Extract the [X, Y] coordinate from the center of the cell holding the provided text.  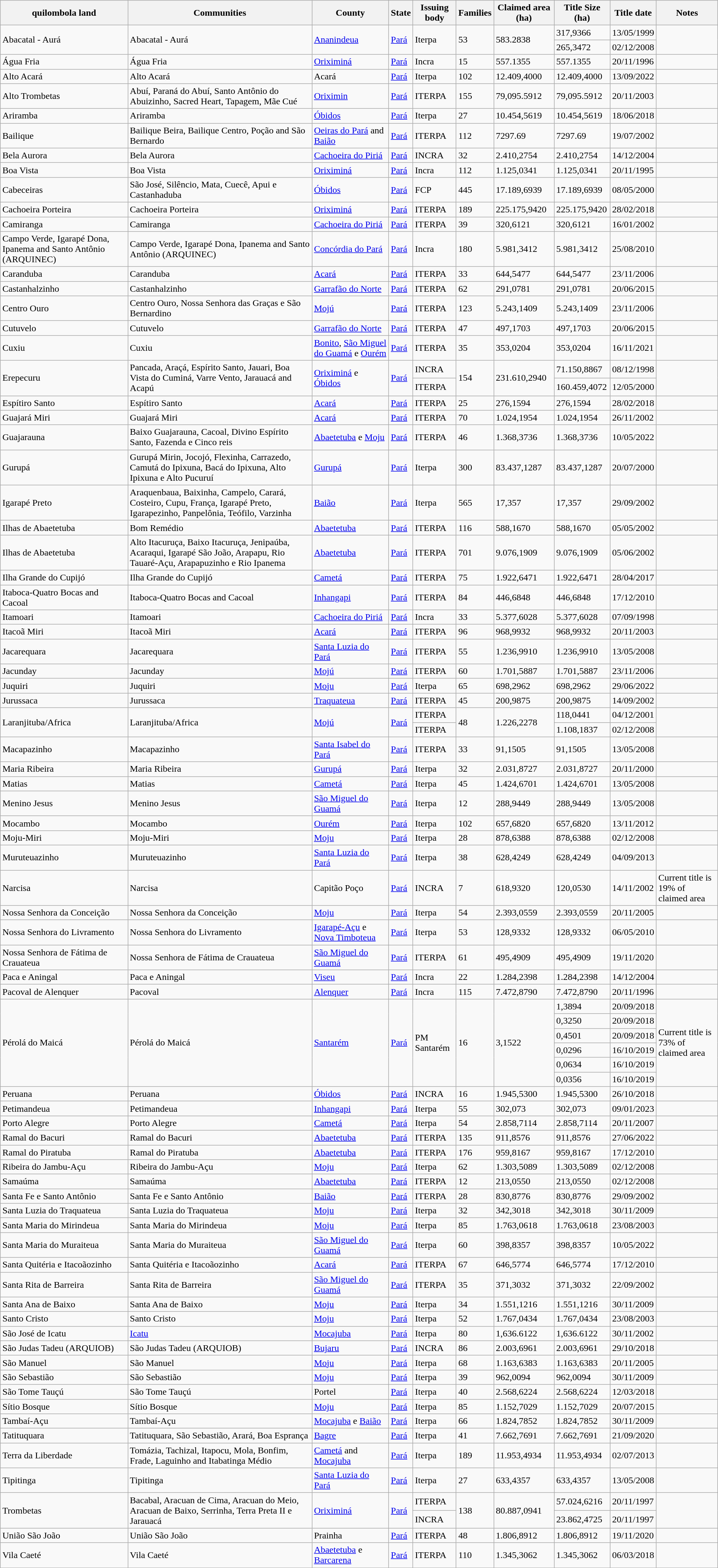
15 [475, 62]
14/11/2002 [633, 888]
06/03/2018 [633, 1555]
13/05/1999 [633, 33]
0,3250 [582, 1021]
Santa Isabel do Pará [350, 749]
18/06/2018 [633, 116]
71.150,8867 [582, 369]
Alto Trombetas [64, 96]
29/10/2018 [633, 1348]
Bom Remédio [220, 528]
Bonito, São Miguel do Guamá e Ourém [350, 348]
29/06/2022 [633, 686]
Oeiras do Pará and Baião [350, 136]
FCP [435, 189]
Oriximin [350, 96]
40 [475, 1392]
Abaetetuba e Moju [350, 437]
70 [475, 417]
Baixo Guajarauna, Cacoal, Divino Espírito Santo, Fazenda e Cinco reis [220, 437]
231.610,2940 [524, 378]
61 [475, 958]
04/12/2001 [633, 715]
20/07/2000 [633, 467]
04/09/2013 [633, 857]
Tatituquara [64, 1436]
13/11/2012 [633, 823]
Alto Itacuruça, Baixo Itacuruça, Jenipaúba, Acaraqui, Igarapé São João, Arapapu, Rio Tauaré-Açu, Arapapuzinho e Rio Ipanema [220, 552]
21/09/2020 [633, 1436]
30/11/2002 [633, 1333]
Capitão Poço [350, 888]
Bacabal, Aracuan de Cima, Aracuan do Meio, Aracuan de Baixo, Serrinha, Terra Preta II e Jarauacá [220, 1510]
County [350, 13]
Centro Ouro, Nossa Senhora das Graças e São Bernardino [220, 308]
16/11/2021 [633, 348]
Ananindeua [350, 40]
08/12/1998 [633, 369]
20/11/1995 [633, 170]
Igarapé Preto [64, 503]
1,3894 [582, 1006]
Bailique [64, 136]
26/11/2002 [633, 417]
Icatu [220, 1333]
0,0356 [582, 1079]
19/07/2002 [633, 136]
583.2838 [524, 40]
160.459,4072 [582, 387]
618,9320 [524, 888]
28/04/2017 [633, 577]
Pancada, Araçá, Espírito Santo, Jauari, Boa Vista do Cuminá, Varre Vento, Jarauacá and Acapú [220, 378]
Current title is 73% of claimed area [687, 1043]
84 [475, 597]
Bagre [350, 1436]
65 [475, 686]
Guajarauna [64, 437]
Oriximiná e Óbidos [350, 378]
116 [475, 528]
154 [475, 378]
300 [475, 467]
Title date [633, 13]
07/09/1998 [633, 617]
Current title is 19% of claimed area [687, 888]
1.226,2278 [524, 722]
Igarapé-Açu e Nova Timboteua [350, 932]
Cabeceiras [64, 189]
Araquenbaua, Baixinha, Campelo, Carará, Costeiro, Cupu, França, Igarapé Preto, Igarapezinho, Panpelônia, Teófilo, Varzinha [220, 503]
445 [475, 189]
180 [475, 249]
Traquateua [350, 700]
38 [475, 857]
05/06/2002 [633, 552]
Abuí, Paraná do Abuí, Santo Antônio do Abuizinho, Sacred Heart, Tapagem, Mãe Cué [220, 96]
08/05/2000 [633, 189]
123 [475, 308]
Bailique Beira, Bailique Centro, Poção and São Bernardo [220, 136]
41 [475, 1436]
22/09/2002 [633, 1284]
75 [475, 577]
80.887,0941 [524, 1510]
Alenquer [350, 992]
0,0296 [582, 1050]
68 [475, 1363]
Concórdia do Pará [350, 249]
96 [475, 632]
Tatituquara, São Sebastião, Arará, Boa Esprança [220, 1436]
20/11/2000 [633, 769]
09/01/2023 [633, 1108]
Centro Ouro [64, 308]
São José de Icatu [64, 1333]
25 [475, 403]
565 [475, 503]
Pacoval de Alenquer [64, 992]
13/09/2022 [633, 76]
47 [475, 328]
12/05/2000 [633, 387]
0,4501 [582, 1035]
120,0530 [582, 888]
0,0634 [582, 1065]
66 [475, 1421]
7 [475, 888]
05/05/2002 [633, 528]
20/11/2007 [633, 1123]
Families [475, 13]
80 [475, 1333]
115 [475, 992]
Prainha [350, 1535]
Terra da Liberdade [64, 1455]
02/07/2013 [633, 1455]
State [401, 13]
27/06/2022 [633, 1137]
Claimed area (ha) [524, 13]
Gurupá Mirin, Jocojó, Flexinha, Carrazedo, Camutá do Ipixuna, Bacá do Ipixuna, Alto Ipixuna e Alto Pucuruí [220, 467]
Abaetetuba e Barcarena [350, 1555]
317,9366 [582, 33]
20/07/2015 [633, 1407]
Bujaru [350, 1348]
Trombetas [64, 1510]
Cametá and Mocajuba [350, 1455]
PM Santarém [435, 1043]
265,3472 [582, 47]
176 [475, 1152]
12/03/2018 [633, 1392]
Tomázia, Tachizal, Itapocu, Mola, Bonfim, Frade, Laguinho and Itabatinga Médio [220, 1455]
701 [475, 552]
São José, Silêncio, Mata, Cuecê, Apui e Castanhaduba [220, 189]
quilombola land [64, 13]
Communities [220, 13]
06/05/2010 [633, 932]
135 [475, 1137]
Issuing body [435, 13]
Title Size (ha) [582, 13]
14/09/2002 [633, 700]
86 [475, 1348]
Mocajuba [350, 1333]
Mocajuba e Baião [350, 1421]
Notes [687, 13]
Erepecuru [64, 378]
52 [475, 1319]
67 [475, 1265]
1.108,1837 [582, 730]
Santarém [350, 1043]
23.862,4725 [582, 1519]
138 [475, 1510]
155 [475, 96]
46 [475, 437]
26/10/2018 [633, 1094]
16/01/2002 [633, 224]
Pacoval [220, 992]
Ourém [350, 823]
118,0441 [582, 715]
110 [475, 1555]
34 [475, 1304]
22 [475, 977]
57.024,6216 [582, 1502]
Viseu [350, 977]
Portel [350, 1392]
3,1522 [524, 1043]
25/08/2010 [633, 249]
